Pinpoint the cell where the given text exists, returning its [x, y] midpoint coordinate. 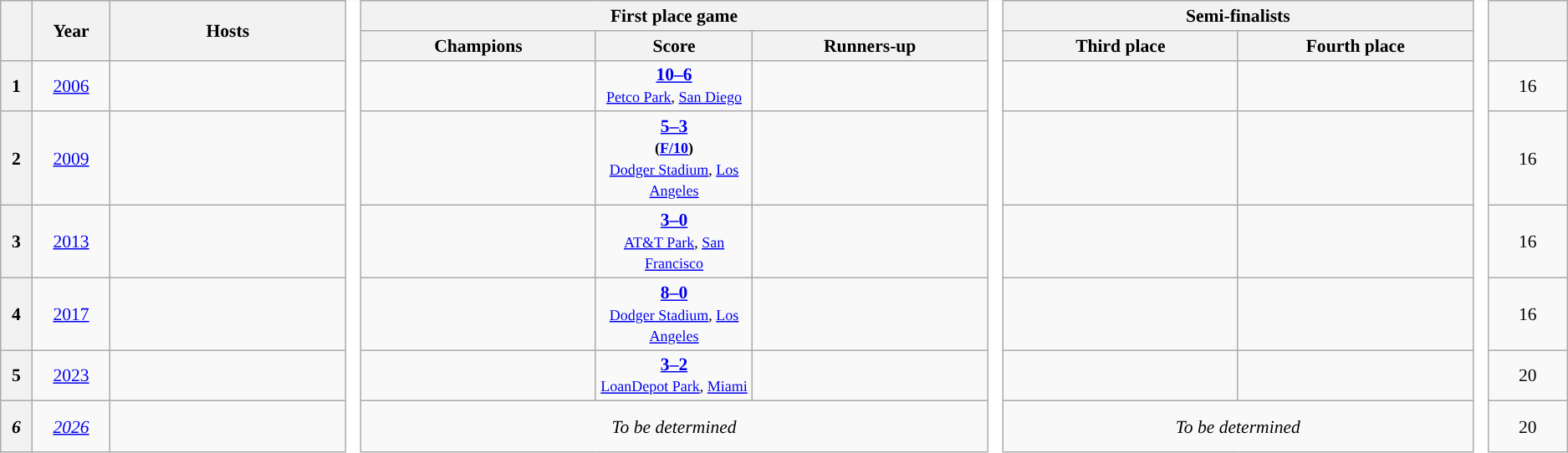
2006 [71, 85]
6 [17, 426]
5 [17, 376]
8–0Dodger Stadium, Los Angeles [674, 314]
2 [17, 159]
10–6Petco Park, San Diego [674, 85]
2023 [71, 376]
2017 [71, 314]
Score [674, 46]
Fourth place [1355, 46]
2009 [71, 159]
2013 [71, 242]
3 [17, 242]
3–2LoanDepot Park, Miami [674, 376]
Hosts [227, 30]
Runners-up [870, 46]
5–3(F/10)Dodger Stadium, Los Angeles [674, 159]
Semi-finalists [1238, 16]
Third place [1121, 46]
2026 [71, 426]
3–0AT&T Park, San Francisco [674, 242]
Year [71, 30]
First place game [674, 16]
1 [17, 85]
Champions [478, 46]
4 [17, 314]
